Extract the [X, Y] coordinate from the center of the cell holding the provided text.  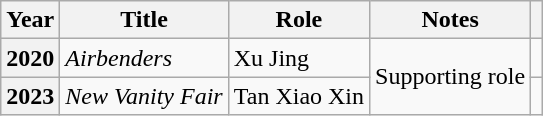
Role [298, 20]
Title [144, 20]
Airbenders [144, 58]
Notes [450, 20]
Tan Xiao Xin [298, 96]
Year [30, 20]
2023 [30, 96]
2020 [30, 58]
New Vanity Fair [144, 96]
Supporting role [450, 77]
Xu Jing [298, 58]
